Pinpoint the cell where the given text exists, returning its [X, Y] midpoint coordinate. 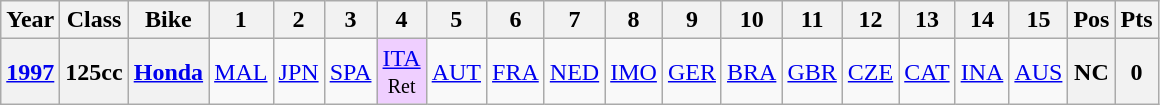
Bike [168, 20]
NED [574, 72]
3 [350, 20]
Year [30, 20]
Honda [168, 72]
2 [298, 20]
11 [812, 20]
6 [516, 20]
9 [692, 20]
AUT [456, 72]
125cc [94, 72]
BRA [751, 72]
0 [1136, 72]
5 [456, 20]
8 [634, 20]
AUS [1038, 72]
ITARet [402, 72]
Pts [1136, 20]
7 [574, 20]
GBR [812, 72]
IMO [634, 72]
4 [402, 20]
Class [94, 20]
10 [751, 20]
Pos [1092, 20]
13 [927, 20]
1 [241, 20]
1997 [30, 72]
14 [982, 20]
15 [1038, 20]
NC [1092, 72]
INA [982, 72]
MAL [241, 72]
SPA [350, 72]
CZE [870, 72]
CAT [927, 72]
FRA [516, 72]
GER [692, 72]
JPN [298, 72]
12 [870, 20]
